Return [X, Y] of the center of cell containing provided text 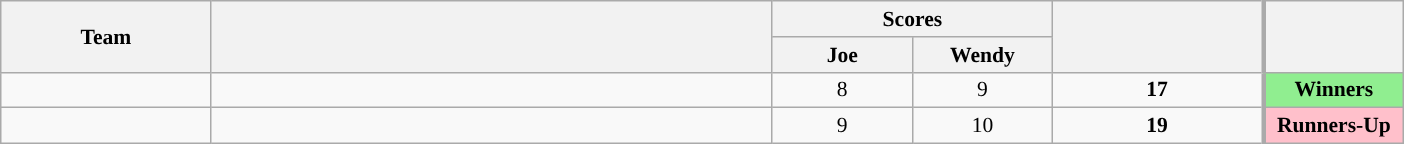
Runners-Up [1333, 126]
Team [106, 36]
17 [1158, 90]
Scores [912, 19]
Winners [1333, 90]
8 [842, 90]
Wendy [982, 55]
Joe [842, 55]
19 [1158, 126]
10 [982, 126]
